Find where the given text appears and provide that cell's center as [X, Y] coordinate. 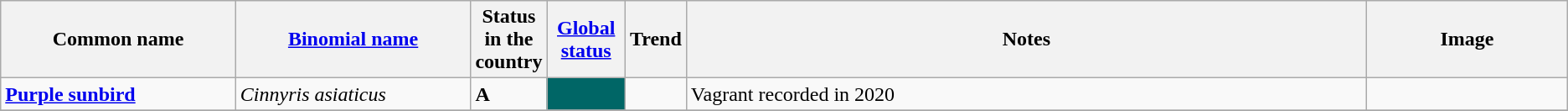
Status in the country [509, 40]
Notes [1026, 40]
A [509, 94]
Vagrant recorded in 2020 [1026, 94]
Purple sunbird [119, 94]
Global status [586, 40]
Trend [655, 40]
Common name [119, 40]
Cinnyris asiaticus [353, 94]
Binomial name [353, 40]
Image [1467, 40]
